Scan for the cell matching the given text and deliver its (X, Y) coordinate at center. 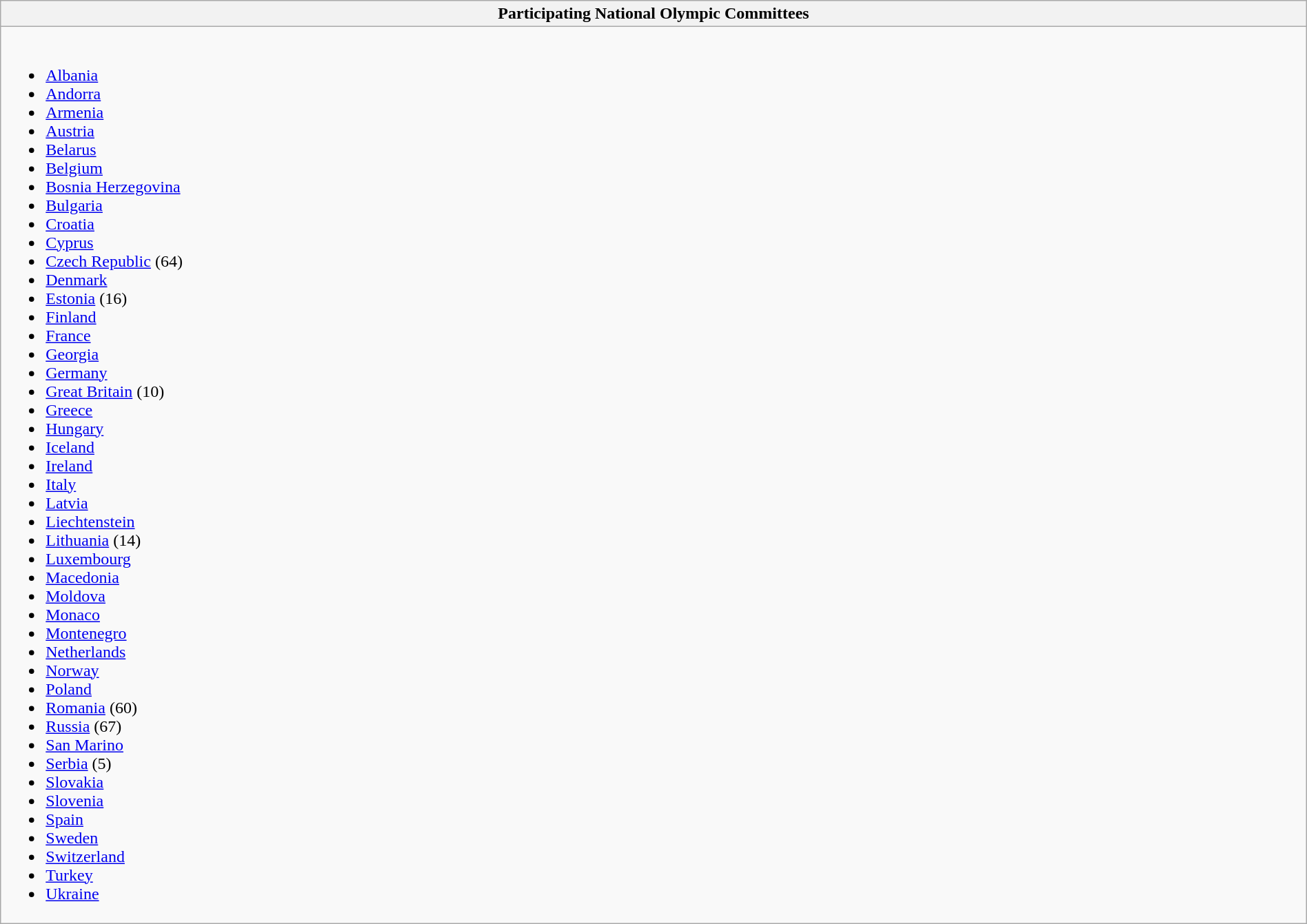
Participating National Olympic Committees (653, 14)
